Output the (x, y) coordinate of the center of the cell containing the given text.  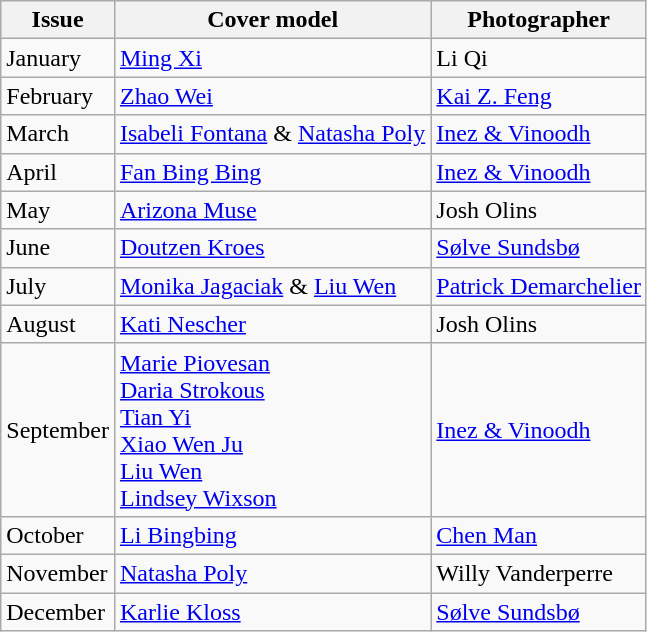
Monika Jagaciak & Liu Wen (272, 286)
Photographer (539, 20)
Ming Xi (272, 58)
Arizona Muse (272, 210)
May (58, 210)
Issue (58, 20)
Fan Bing Bing (272, 172)
Willy Vanderperre (539, 573)
Zhao Wei (272, 96)
Doutzen Kroes (272, 248)
Kati Nescher (272, 324)
April (58, 172)
December (58, 611)
January (58, 58)
Chen Man (539, 535)
July (58, 286)
Li Bingbing (272, 535)
February (58, 96)
Li Qi (539, 58)
Natasha Poly (272, 573)
Cover model (272, 20)
Kai Z. Feng (539, 96)
June (58, 248)
Patrick Demarchelier (539, 286)
Karlie Kloss (272, 611)
November (58, 573)
Isabeli Fontana & Natasha Poly (272, 134)
September (58, 430)
August (58, 324)
Marie PiovesanDaria StrokousTian YiXiao Wen JuLiu WenLindsey Wixson (272, 430)
March (58, 134)
October (58, 535)
